Determine the (X, Y) coordinate at the center of the cell enclosing the given text.  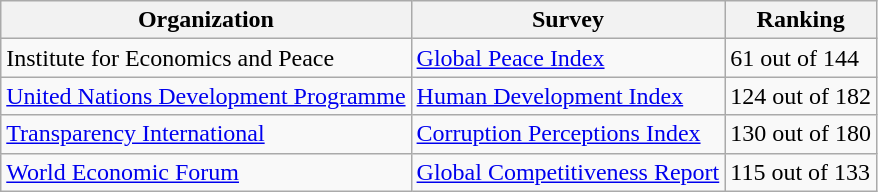
124 out of 182 (801, 96)
Ranking (801, 20)
Global Competitiveness Report (568, 172)
Survey (568, 20)
115 out of 133 (801, 172)
Human Development Index (568, 96)
Institute for Economics and Peace (206, 58)
United Nations Development Programme (206, 96)
Organization (206, 20)
World Economic Forum (206, 172)
61 out of 144 (801, 58)
Transparency International (206, 134)
Global Peace Index (568, 58)
130 out of 180 (801, 134)
Corruption Perceptions Index (568, 134)
